Output the (X, Y) coordinate of the center of the cell containing the given text.  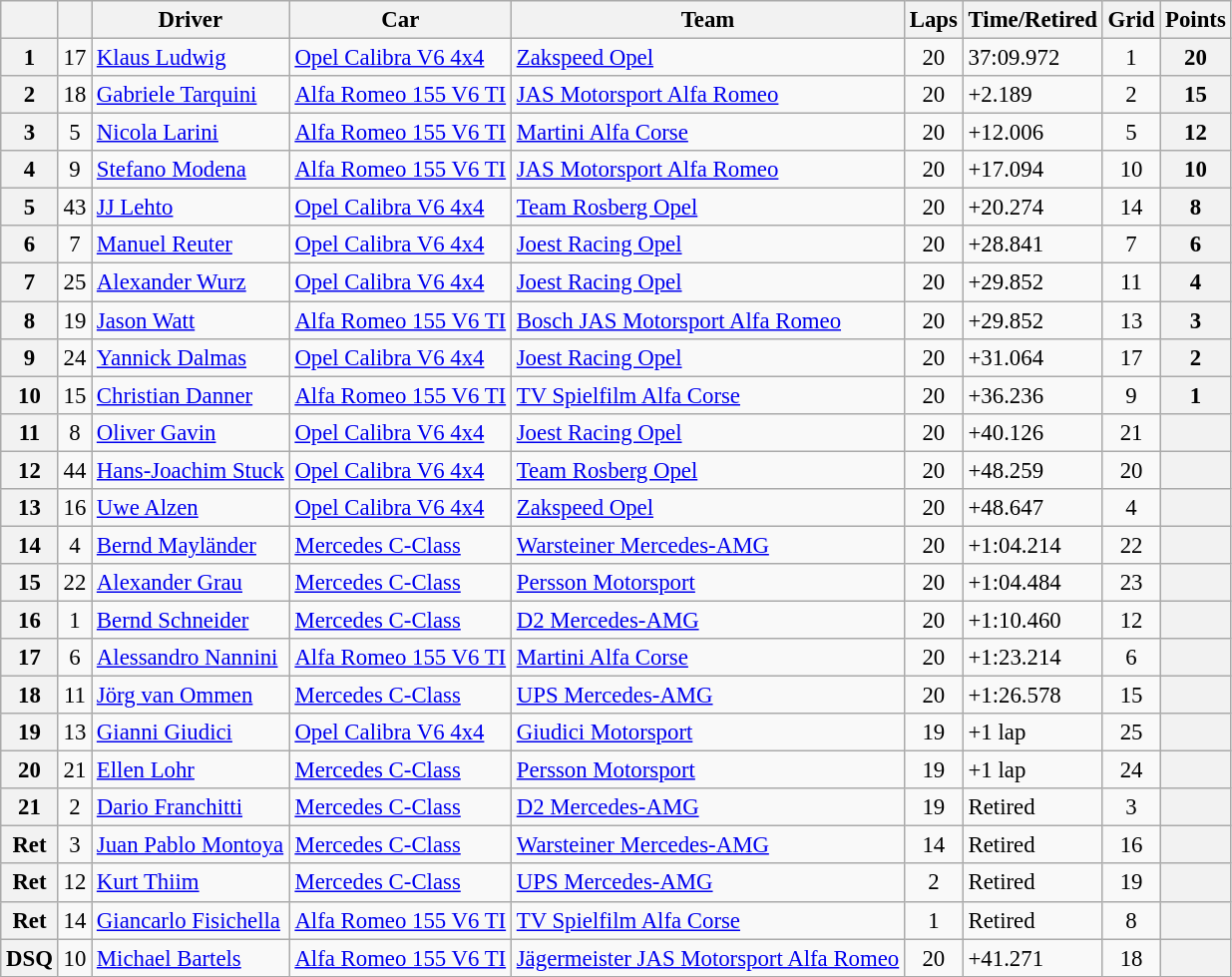
+17.094 (1032, 170)
Jörg van Ommen (192, 696)
+1:10.460 (1032, 620)
Jason Watt (192, 320)
Bernd Mayländer (192, 545)
Bosch JAS Motorsport Alfa Romeo (707, 320)
Alexander Wurz (192, 282)
Nicola Larini (192, 133)
Car (400, 20)
Dario Franchitti (192, 807)
Hans-Joachim Stuck (192, 470)
+1:23.214 (1032, 658)
Uwe Alzen (192, 508)
Ellen Lohr (192, 770)
Team (707, 20)
Kurt Thiim (192, 883)
Christian Danner (192, 395)
Juan Pablo Montoya (192, 845)
+20.274 (1032, 208)
43 (74, 208)
+1:26.578 (1032, 696)
+28.841 (1032, 244)
Driver (192, 20)
Gabriele Tarquini (192, 95)
Gianni Giudici (192, 733)
Time/Retired (1032, 20)
37:09.972 (1032, 58)
Klaus Ludwig (192, 58)
Grid (1131, 20)
Points (1195, 20)
Laps (934, 20)
Yannick Dalmas (192, 357)
Alexander Grau (192, 583)
Bernd Schneider (192, 620)
+48.647 (1032, 508)
Giudici Motorsport (707, 733)
+2.189 (1032, 95)
+1:04.484 (1032, 583)
+31.064 (1032, 357)
+48.259 (1032, 470)
Alessandro Nannini (192, 658)
Michael Bartels (192, 958)
+41.271 (1032, 958)
+12.006 (1032, 133)
JJ Lehto (192, 208)
Jägermeister JAS Motorsport Alfa Romeo (707, 958)
Giancarlo Fisichella (192, 920)
23 (1131, 583)
44 (74, 470)
Manuel Reuter (192, 244)
Stefano Modena (192, 170)
Oliver Gavin (192, 432)
+40.126 (1032, 432)
+36.236 (1032, 395)
+1:04.214 (1032, 545)
DSQ (30, 958)
